For the text-containing cell, return its midpoint in [x, y] coordinate format. 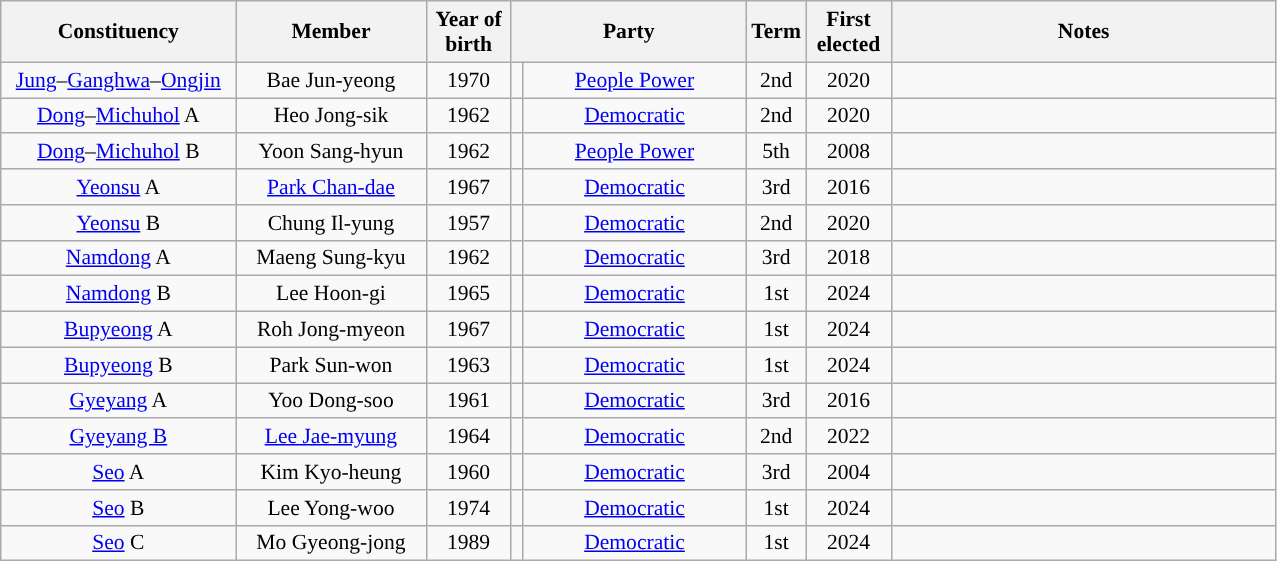
Heo Jong-sik [331, 116]
Park Sun-won [331, 365]
1965 [468, 294]
Party [628, 32]
Seo B [118, 508]
Member [331, 32]
Gyeyang A [118, 401]
Maeng Sung-kyu [331, 258]
Yoon Sang-hyun [331, 152]
2022 [848, 437]
Lee Jae-myung [331, 437]
1964 [468, 437]
Dong–Michuhol B [118, 152]
Bupyeong A [118, 330]
Bupyeong B [118, 365]
Yeonsu B [118, 223]
1970 [468, 80]
Term [776, 32]
2004 [848, 472]
Seo A [118, 472]
2008 [848, 152]
Notes [1084, 32]
Chung Il-yung [331, 223]
1960 [468, 472]
Lee Hoon-gi [331, 294]
1957 [468, 223]
First elected [848, 32]
1974 [468, 508]
Namdong A [118, 258]
Lee Yong-woo [331, 508]
Yeonsu A [118, 187]
Gyeyang B [118, 437]
1961 [468, 401]
Yoo Dong-soo [331, 401]
Bae Jun-yeong [331, 80]
Year of birth [468, 32]
Dong–Michuhol A [118, 116]
Park Chan-dae [331, 187]
1963 [468, 365]
1989 [468, 543]
Constituency [118, 32]
Mo Gyeong-jong [331, 543]
Seo C [118, 543]
Kim Kyo-heung [331, 472]
Roh Jong-myeon [331, 330]
Jung–Ganghwa–Ongjin [118, 80]
Namdong B [118, 294]
2018 [848, 258]
5th [776, 152]
